For the text-containing cell, return its midpoint in (X, Y) coordinate format. 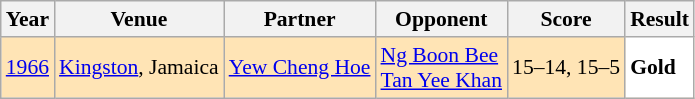
Partner (300, 19)
Opponent (442, 19)
1966 (28, 68)
Score (566, 19)
Venue (139, 19)
Yew Cheng Hoe (300, 68)
Result (660, 19)
Kingston, Jamaica (139, 68)
Ng Boon Bee Tan Yee Khan (442, 68)
15–14, 15–5 (566, 68)
Gold (660, 68)
Year (28, 19)
